Capture the cell that displays the provided text and extract its (X, Y) central coordinate. 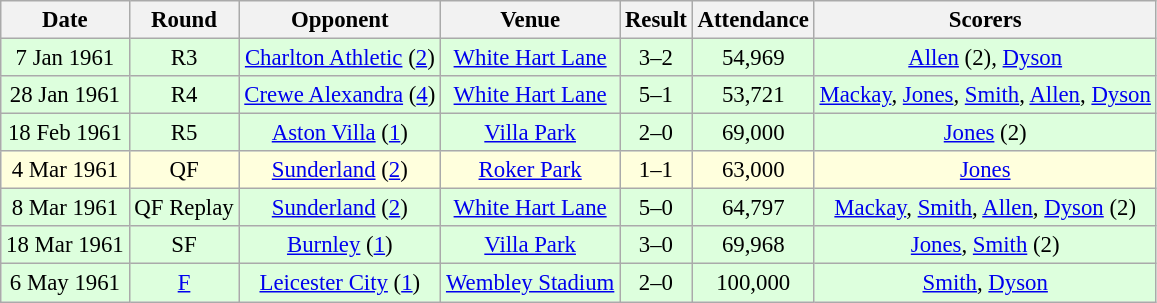
7 Jan 1961 (65, 58)
4 Mar 1961 (65, 170)
R5 (184, 133)
63,000 (753, 170)
F (184, 283)
3–2 (656, 58)
Result (656, 20)
Leicester City (1) (340, 283)
Burnley (1) (340, 245)
SF (184, 245)
Jones, Smith (2) (985, 245)
5–1 (656, 95)
Allen (2), Dyson (985, 58)
54,969 (753, 58)
100,000 (753, 283)
18 Feb 1961 (65, 133)
Wembley Stadium (530, 283)
53,721 (753, 95)
Aston Villa (1) (340, 133)
8 Mar 1961 (65, 208)
Date (65, 20)
Attendance (753, 20)
69,968 (753, 245)
64,797 (753, 208)
69,000 (753, 133)
Crewe Alexandra (4) (340, 95)
1–1 (656, 170)
Mackay, Jones, Smith, Allen, Dyson (985, 95)
Roker Park (530, 170)
R4 (184, 95)
28 Jan 1961 (65, 95)
Scorers (985, 20)
Jones (985, 170)
Round (184, 20)
18 Mar 1961 (65, 245)
Jones (2) (985, 133)
Charlton Athletic (2) (340, 58)
Smith, Dyson (985, 283)
6 May 1961 (65, 283)
QF Replay (184, 208)
Mackay, Smith, Allen, Dyson (2) (985, 208)
R3 (184, 58)
3–0 (656, 245)
Venue (530, 20)
Opponent (340, 20)
5–0 (656, 208)
QF (184, 170)
